Extract the (x, y) coordinate from the center of the cell holding the provided text.  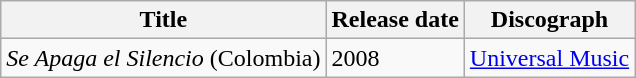
Title (164, 20)
Se Apaga el Silencio (Colombia) (164, 58)
Release date (395, 20)
Universal Music (549, 58)
2008 (395, 58)
Discograph (549, 20)
